Identify which cell holds the provided text, then report its (x, y) central coordinate. 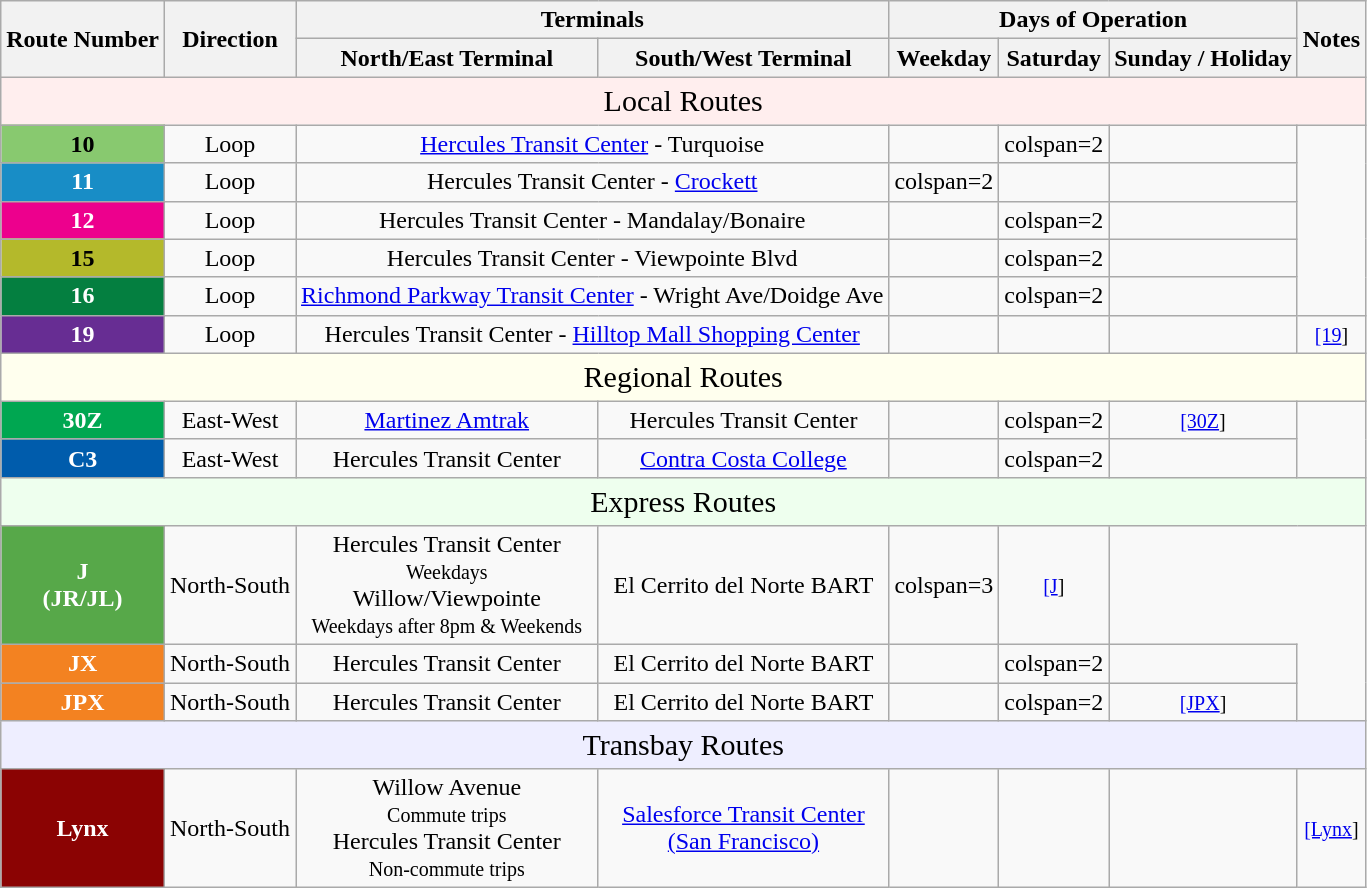
Regional Routes (684, 377)
12 (83, 220)
Willow AvenueCommute tripsHercules Transit CenterNon-commute trips (447, 828)
Salesforce Transit Center(San Francisco) (744, 828)
Hercules Transit Center - Turquoise (592, 144)
North/East Terminal (447, 58)
JX (83, 663)
colspan=3 (944, 584)
16 (83, 296)
Transbay Routes (684, 745)
[19] (1331, 334)
Hercules Transit Center - Crockett (592, 182)
Richmond Parkway Transit Center - Wright Ave/Doidge Ave (592, 296)
Hercules Transit Center - Viewpointe Blvd (592, 258)
11 (83, 182)
Hercules Transit Center - Mandalay/Bonaire (592, 220)
J (JR/JL) (83, 584)
10 (83, 144)
[JPX] (1203, 701)
South/West Terminal (744, 58)
Terminals (592, 20)
[Lynx] (1331, 828)
19 (83, 334)
Martinez Amtrak (447, 420)
[30Z] (1203, 420)
Notes (1331, 39)
30Z (83, 420)
Weekday (944, 58)
Lynx (83, 828)
Contra Costa College (744, 458)
Days of Operation (1093, 20)
Saturday (1054, 58)
[J] (1054, 584)
Sunday / Holiday (1203, 58)
C3 (83, 458)
Express Routes (684, 501)
15 (83, 258)
JPX (83, 701)
Route Number (83, 39)
Hercules Transit Center - Hilltop Mall Shopping Center (592, 334)
Direction (230, 39)
Hercules Transit CenterWeekdays Willow/Viewpointe Weekdays after 8pm & Weekends (447, 584)
Local Routes (684, 101)
